For the text-containing cell, return its midpoint in [X, Y] coordinate format. 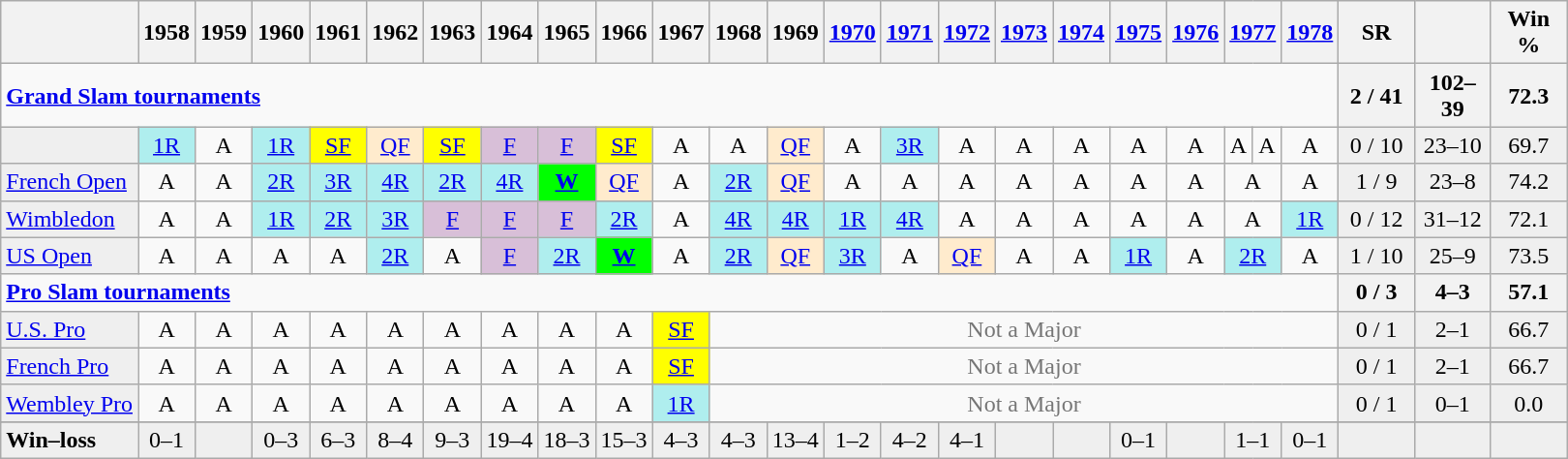
0–3 [281, 440]
19–4 [509, 440]
1959 [225, 33]
23–8 [1452, 182]
1970 [852, 33]
1 / 9 [1376, 182]
72.3 [1529, 95]
72.1 [1529, 219]
1972 [966, 33]
1958 [166, 33]
Wembley Pro [70, 403]
1968 [738, 33]
1–1 [1252, 440]
6–3 [339, 440]
2 / 41 [1376, 95]
4–1 [966, 440]
1978 [1311, 33]
1962 [395, 33]
8–4 [395, 440]
73.5 [1529, 256]
1963 [453, 33]
SR [1376, 33]
1975 [1138, 33]
1974 [1082, 33]
0 / 12 [1376, 219]
1961 [339, 33]
1969 [796, 33]
Grand Slam tournaments [670, 95]
25–9 [1452, 256]
U.S. Pro [70, 329]
Win–loss [70, 440]
0.0 [1529, 403]
102–39 [1452, 95]
23–10 [1452, 145]
18–3 [567, 440]
1976 [1196, 33]
1966 [623, 33]
1967 [681, 33]
1964 [509, 33]
69.7 [1529, 145]
US Open [70, 256]
1971 [910, 33]
15–3 [623, 440]
1–2 [852, 440]
0 / 3 [1376, 292]
1965 [567, 33]
French Pro [70, 366]
French Open [70, 182]
Win % [1529, 33]
1977 [1252, 33]
1973 [1024, 33]
9–3 [453, 440]
1960 [281, 33]
0 / 10 [1376, 145]
57.1 [1529, 292]
1 / 10 [1376, 256]
Pro Slam tournaments [670, 292]
13–4 [796, 440]
74.2 [1529, 182]
4–2 [910, 440]
31–12 [1452, 219]
Wimbledon [70, 219]
